Determine the [x, y] coordinate at the center of the cell enclosing the given text.  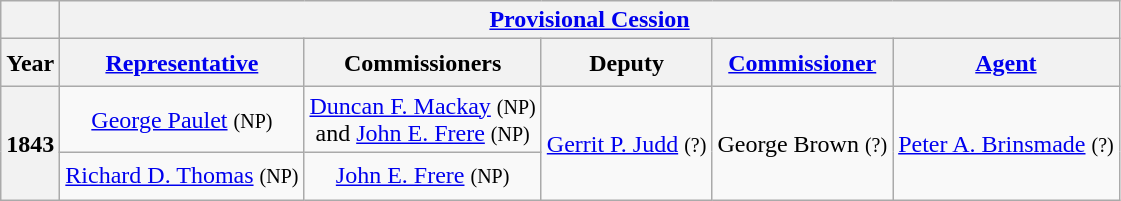
Duncan F. Mackay (NP)and John E. Frere (NP) [422, 120]
Deputy [626, 63]
George Paulet (NP) [182, 120]
Year [30, 63]
Gerrit P. Judd (?) [626, 144]
Commissioners [422, 63]
Commissioner [802, 63]
Richard D. Thomas (NP) [182, 176]
John E. Frere (NP) [422, 176]
George Brown (?) [802, 144]
Provisional Cession [590, 20]
Representative [182, 63]
1843 [30, 144]
Agent [1006, 63]
Peter A. Brinsmade (?) [1006, 144]
